Locate the cell with the specified text and output its (X, Y) center coordinate. 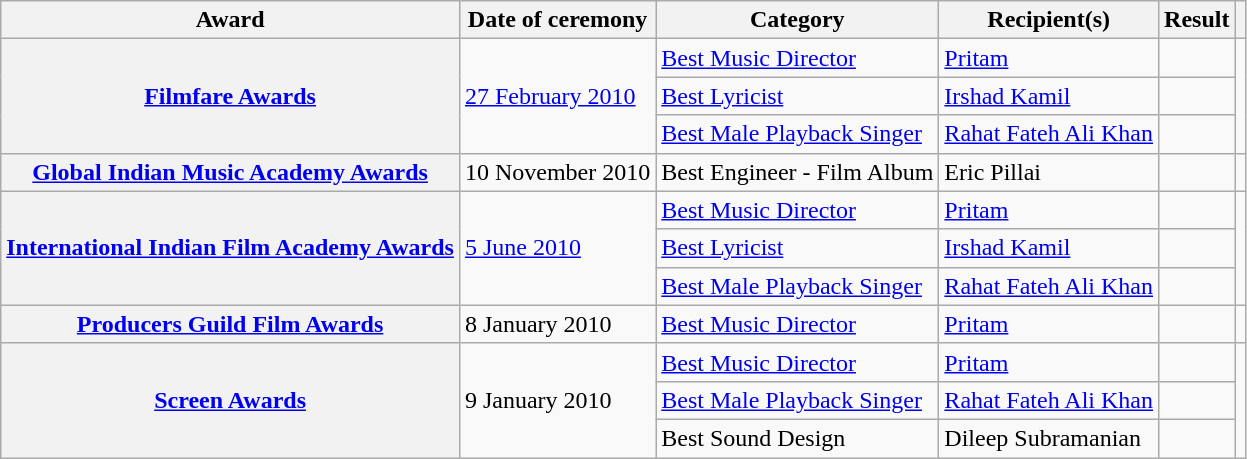
9 January 2010 (557, 400)
Category (798, 20)
Result (1197, 20)
10 November 2010 (557, 172)
Filmfare Awards (230, 96)
Producers Guild Film Awards (230, 324)
International Indian Film Academy Awards (230, 248)
Date of ceremony (557, 20)
Award (230, 20)
Recipient(s) (1049, 20)
Dileep Subramanian (1049, 438)
Screen Awards (230, 400)
Best Sound Design (798, 438)
8 January 2010 (557, 324)
5 June 2010 (557, 248)
Global Indian Music Academy Awards (230, 172)
27 February 2010 (557, 96)
Best Engineer - Film Album (798, 172)
Eric Pillai (1049, 172)
